From the cell containing the given text, extract its center point as (X, Y) coordinate. 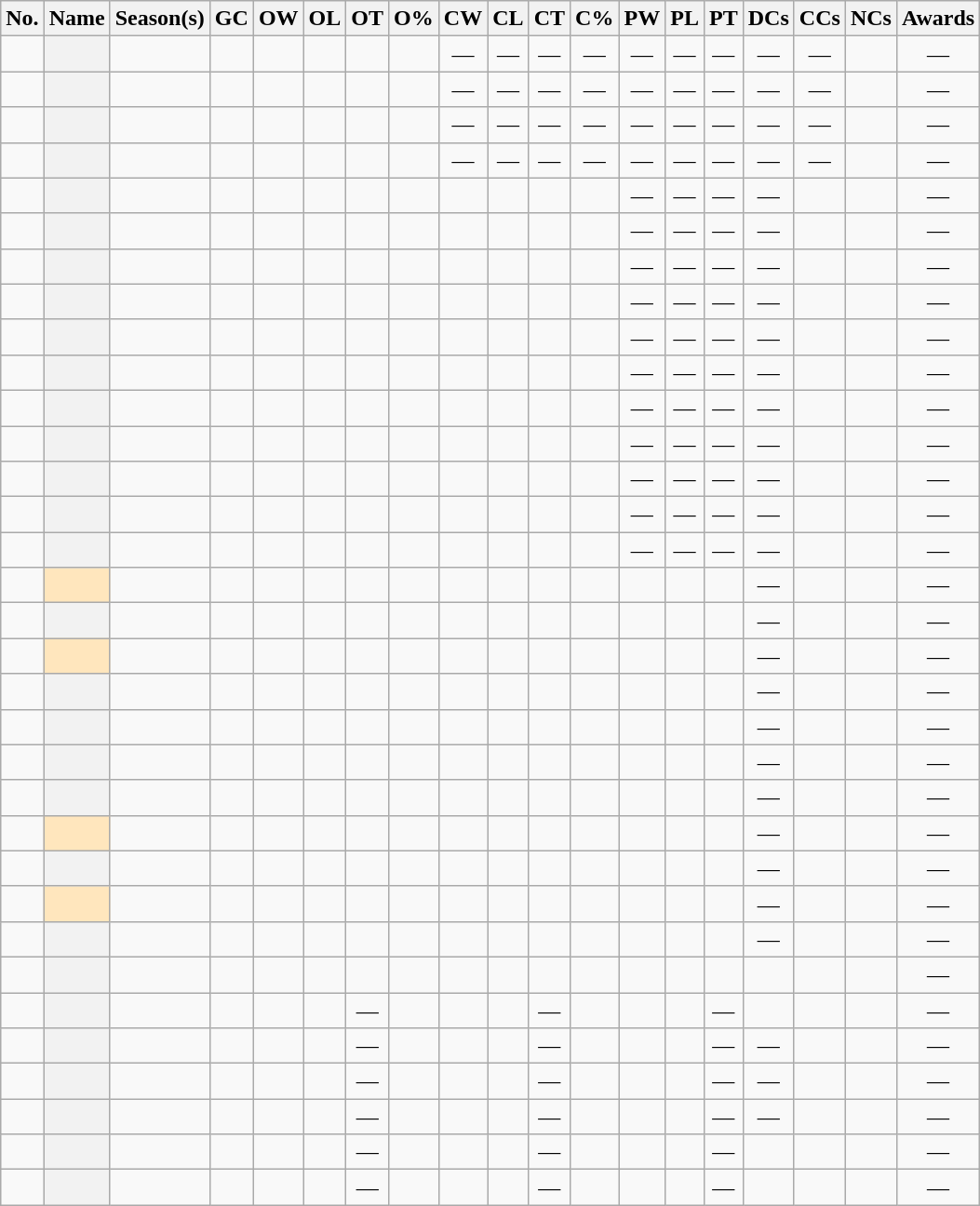
DCs (769, 19)
PW (642, 19)
OW (278, 19)
No. (22, 19)
CCs (819, 19)
CT (549, 19)
Season(s) (160, 19)
C% (595, 19)
CW (463, 19)
OL (325, 19)
O% (414, 19)
GC (231, 19)
Name (76, 19)
CL (508, 19)
NCs (871, 19)
PT (723, 19)
PL (685, 19)
Awards (938, 19)
OT (368, 19)
